Scan for the cell matching the given text and deliver its [x, y] coordinate at center. 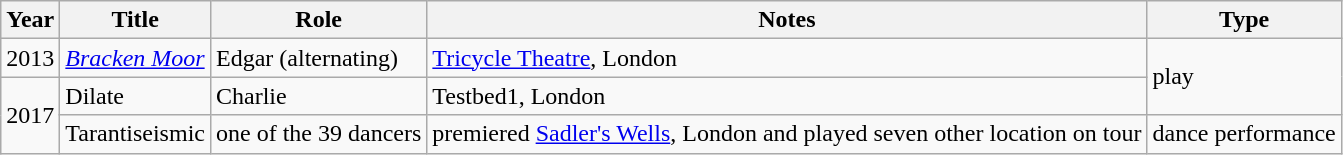
Year [30, 20]
Charlie [318, 96]
premiered Sadler's Wells, London and played seven other location on tour [787, 134]
Testbed1, London [787, 96]
dance performance [1244, 134]
one of the 39 dancers [318, 134]
Tarantiseismic [136, 134]
Bracken Moor [136, 58]
Type [1244, 20]
Edgar (alternating) [318, 58]
2013 [30, 58]
Role [318, 20]
Title [136, 20]
Dilate [136, 96]
Notes [787, 20]
2017 [30, 115]
play [1244, 77]
Tricycle Theatre, London [787, 58]
